Return the [x, y] coordinate for the center point of the cell that contains the specified text.  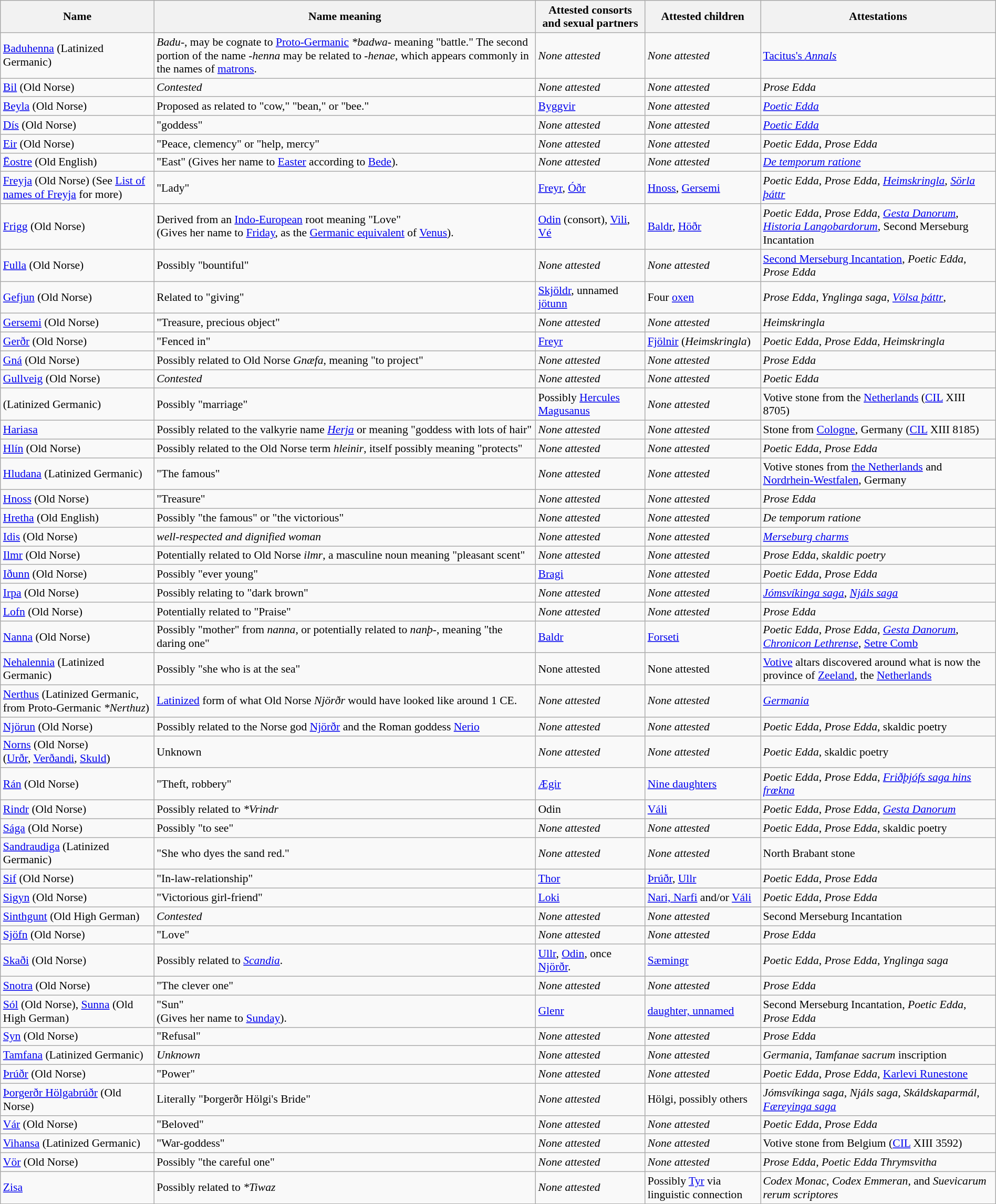
Name [77, 17]
Snotra (Old Norse) [77, 986]
Votive stone from Belgium (CIL XIII 3592) [878, 1144]
"In-law-relationship" [345, 879]
Baldr, Höðr [703, 227]
Ægir [590, 784]
Sandraudiga (Latinized Germanic) [77, 854]
Hnoss, Gersemi [703, 188]
Possibly "she who is at the sea" [345, 669]
"Peace, clemency" or "help, mercy" [345, 144]
"The clever one" [345, 986]
Nanna (Old Norse) [77, 636]
Gná (Old Norse) [77, 360]
Prose Edda, Ynglinga saga, Völsa þáttr, [878, 297]
"Refusal" [345, 1037]
well-respected and dignified woman [345, 537]
Lofn (Old Norse) [77, 612]
Germania [878, 702]
Baduhenna (Latinized Germanic) [77, 56]
Possibly related to Old Norse Gnæfa, meaning "to project" [345, 360]
Nari, Narfi and/or Váli [703, 898]
Latinized form of what Old Norse Njörðr would have looked like around 1 CE. [345, 702]
Þorgerðr Hölgabrúðr (Old Norse) [77, 1100]
Njörun (Old Norse) [77, 727]
Freyr [590, 342]
"Power" [345, 1074]
Eir (Old Norse) [77, 144]
Hlín (Old Norse) [77, 448]
Possibly "to see" [345, 828]
Idis (Old Norse) [77, 537]
Attestations [878, 17]
Irpa (Old Norse) [77, 593]
Poetic Edda, Prose Edda, Gesta Danorum, Chronicon Lethrense, Setre Comb [878, 636]
Gefjun (Old Norse) [77, 297]
Possibly "mother" from nanna, or potentially related to nanþ-, meaning "the daring one" [345, 636]
Thor [590, 879]
Possibly "ever young" [345, 574]
Merseburg charms [878, 537]
Possibly Tyr via linguistic connection [703, 1188]
Fjölnir (Heimskringla) [703, 342]
Possibly related to Scandia. [345, 961]
Bil (Old Norse) [77, 88]
Nine daughters [703, 784]
Þrúðr, Ullr [703, 879]
Dís (Old Norse) [77, 125]
Four oxen [703, 297]
Stone from Cologne, Germany (CIL XIII 8185) [878, 430]
"Lady" [345, 188]
Iðunn (Old Norse) [77, 574]
Tacitus's Annals [878, 56]
Nerthus (Latinized Germanic, from Proto-Germanic *Nerthuz) [77, 702]
North Brabant stone [878, 854]
Vár (Old Norse) [77, 1125]
Rindr (Old Norse) [77, 810]
"Theft, robbery" [345, 784]
Þrúðr (Old Norse) [77, 1074]
Jómsvíkinga saga, Njáls saga [878, 593]
Possibly related to *Tiwaz [345, 1188]
Heimskringla [878, 323]
Ilmr (Old Norse) [77, 556]
Jómsvíkinga saga, Njáls saga, Skáldskaparmál, Færeyinga saga [878, 1100]
Beyla (Old Norse) [77, 107]
Poetic Edda, Prose Edda, Gesta Danorum [878, 810]
Freyr, Óðr [590, 188]
Hnoss (Old Norse) [77, 499]
Possibly related to *Vrindr [345, 810]
Related to "giving" [345, 297]
"East" (Gives her name to Easter according to Bede). [345, 162]
Prose Edda, Poetic Edda Thrymsvitha [878, 1163]
Freyja (Old Norse) (See List of names of Freyja for more) [77, 188]
Potentially related to Old Norse ilmr, a masculine noun meaning "pleasant scent" [345, 556]
Votive stones from the Netherlands and Nordrhein-Westfalen, Germany [878, 474]
Attested children [703, 17]
Rán (Old Norse) [77, 784]
"Fenced in" [345, 342]
Possibly relating to "dark brown" [345, 593]
"Victorious girl-friend" [345, 898]
Name meaning [345, 17]
Loki [590, 898]
Skjöldr, unnamed jötunn [590, 297]
Proposed as related to "cow," "bean," or "bee." [345, 107]
Possibly related to the Norse god Njörðr and the Roman goddess Nerio [345, 727]
Ullr, Odin, once Njörðr. [590, 961]
Gersemi (Old Norse) [77, 323]
"War-goddess" [345, 1144]
Possibly Hercules Magusanus [590, 404]
Poetic Edda, Prose Edda, Gesta Danorum, Historia Langobardorum, Second Merseburg Incantation [878, 227]
Syn (Old Norse) [77, 1037]
Hretha (Old English) [77, 518]
Sinthgunt (Old High German) [77, 916]
Second Merseburg Incantation [878, 916]
Skaði (Old Norse) [77, 961]
Byggvir [590, 107]
Attested consorts and sexual partners [590, 17]
Vihansa (Latinized Germanic) [77, 1144]
Votive stone from the Netherlands (CIL XIII 8705) [878, 404]
Hariasa [77, 430]
Gerðr (Old Norse) [77, 342]
Possibly related to the Old Norse term hleinir, itself possibly meaning "protects" [345, 448]
Poetic Edda, Prose Edda, Friðþjófs saga hins frœkna [878, 784]
Sjöfn (Old Norse) [77, 935]
daughter, unnamed [703, 1011]
Derived from an Indo-European root meaning "Love"(Gives her name to Friday, as the Germanic equivalent of Venus). [345, 227]
Baldr [590, 636]
Poetic Edda, Prose Edda, Karlevi Runestone [878, 1074]
Prose Edda, skaldic poetry [878, 556]
Votive altars discovered around what is now the province of Zeeland, the Netherlands [878, 669]
"Treasure" [345, 499]
Hölgi, possibly others [703, 1100]
Odin (consort), Vili, Vé [590, 227]
Possibly "marriage" [345, 404]
Forseti [703, 636]
Sól (Old Norse), Sunna (Old High German) [77, 1011]
Possibly "bountiful" [345, 266]
(Latinized Germanic) [77, 404]
"She who dyes the sand red." [345, 854]
Norns (Old Norse)(Urðr, Verðandi, Skuld) [77, 752]
Possibly "the careful one" [345, 1163]
Zisa [77, 1188]
Possibly related to the valkyrie name Herja or meaning "goddess with lots of hair" [345, 430]
Poetic Edda, Prose Edda, Heimskringla [878, 342]
Frigg (Old Norse) [77, 227]
Sigyn (Old Norse) [77, 898]
Nehalennia (Latinized Germanic) [77, 669]
"Beloved" [345, 1125]
"Treasure, precious object" [345, 323]
Fulla (Old Norse) [77, 266]
Tamfana (Latinized Germanic) [77, 1055]
Poetic Edda, Prose Edda, Ynglinga saga [878, 961]
Literally "Þorgerðr Hölgi's Bride" [345, 1100]
"Love" [345, 935]
Vör (Old Norse) [77, 1163]
Sæmingr [703, 961]
Ēostre (Old English) [77, 162]
Poetic Edda, skaldic poetry [878, 752]
Bragi [590, 574]
Codex Monac, Codex Emmeran, and Suevicarum rerum scriptores [878, 1188]
Glenr [590, 1011]
Sága (Old Norse) [77, 828]
Gullveig (Old Norse) [77, 379]
Potentially related to "Praise" [345, 612]
"Sun"(Gives her name to Sunday). [345, 1011]
Possibly "the famous" or "the victorious" [345, 518]
"goddess" [345, 125]
Hludana (Latinized Germanic) [77, 474]
Germania, Tamfanae sacrum inscription [878, 1055]
Poetic Edda, Prose Edda, Heimskringla, Sörla þáttr [878, 188]
Váli [703, 810]
Odin [590, 810]
"The famous" [345, 474]
Sif (Old Norse) [77, 879]
